From the cell containing the given text, extract its center point as [X, Y] coordinate. 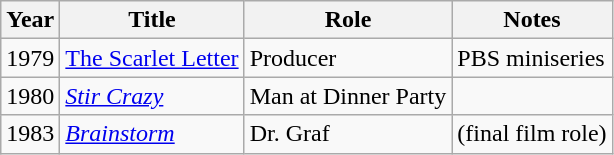
(final film role) [532, 134]
Notes [532, 20]
Stir Crazy [152, 96]
Brainstorm [152, 134]
Man at Dinner Party [348, 96]
The Scarlet Letter [152, 58]
Title [152, 20]
1980 [30, 96]
Year [30, 20]
1979 [30, 58]
Producer [348, 58]
Dr. Graf [348, 134]
Role [348, 20]
PBS miniseries [532, 58]
1983 [30, 134]
